Output the (x, y) coordinate of the center of the cell containing the given text.  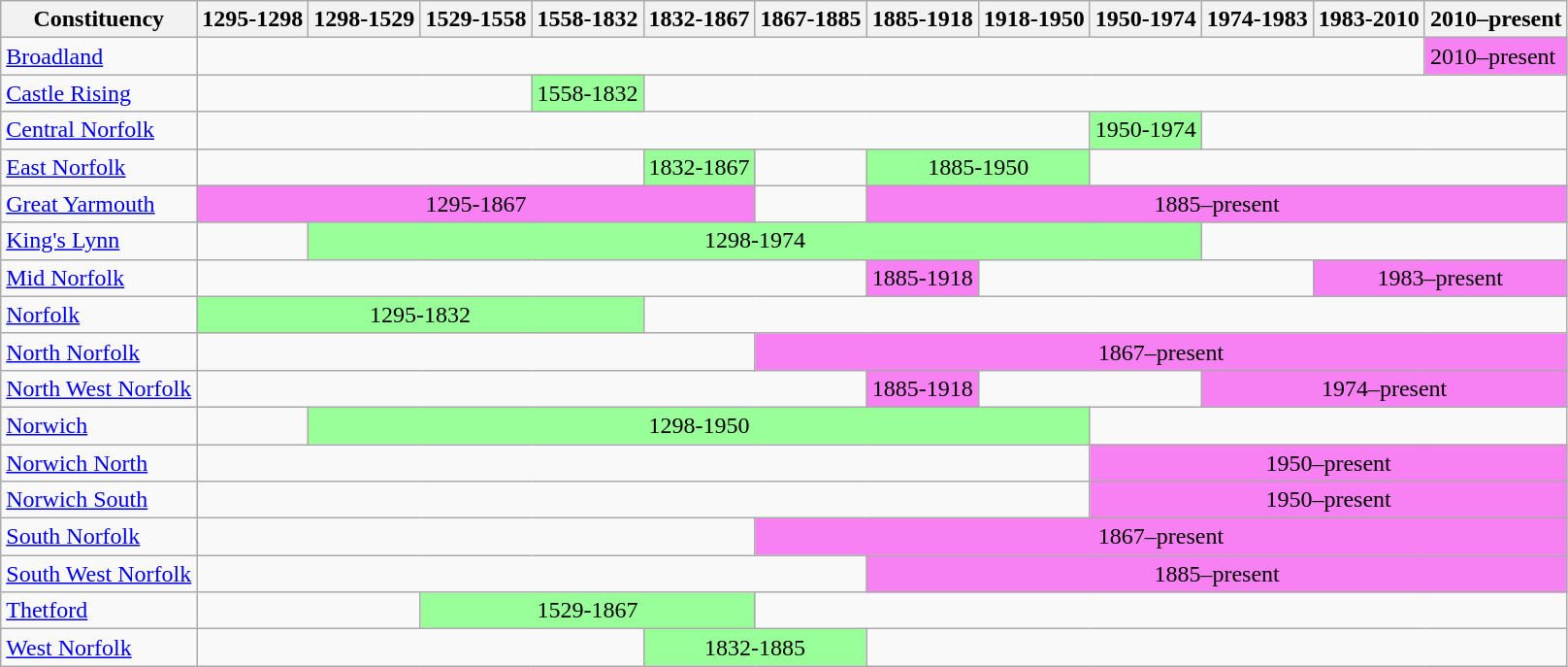
1867-1885 (811, 19)
East Norfolk (99, 167)
North Norfolk (99, 351)
Great Yarmouth (99, 204)
Norfolk (99, 315)
Norwich South (99, 500)
South West Norfolk (99, 574)
1295-1832 (420, 315)
1529-1558 (475, 19)
1298-1974 (755, 241)
1885-1950 (978, 167)
West Norfolk (99, 648)
1974–present (1384, 388)
1295-1867 (475, 204)
1974-1983 (1258, 19)
1832-1885 (755, 648)
1983–present (1440, 278)
1295-1298 (252, 19)
Thetford (99, 611)
1983-2010 (1368, 19)
Norwich (99, 425)
1529-1867 (588, 611)
Castle Rising (99, 93)
North West Norfolk (99, 388)
King's Lynn (99, 241)
Constituency (99, 19)
Central Norfolk (99, 130)
1918-1950 (1034, 19)
Mid Norfolk (99, 278)
South Norfolk (99, 537)
Broadland (99, 56)
Norwich North (99, 463)
1298-1529 (365, 19)
1298-1950 (699, 425)
